Scan for the cell matching the given text and deliver its (x, y) coordinate at center. 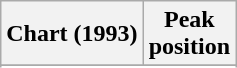
Chart (1993) (72, 34)
Peakposition (189, 34)
